Output the (x, y) coordinate of the center of the cell containing the given text.  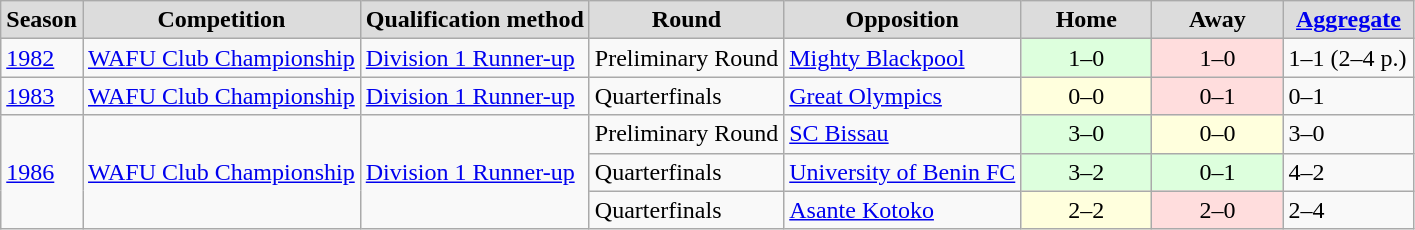
1986 (42, 172)
Home (1086, 20)
4–2 (1348, 172)
Aggregate (1348, 20)
3–2 (1086, 172)
University of Benin FC (902, 172)
1982 (42, 58)
Round (686, 20)
2–0 (1218, 210)
1983 (42, 96)
2–4 (1348, 210)
Great Olympics (902, 96)
Opposition (902, 20)
Away (1218, 20)
Asante Kotoko (902, 210)
1–1 (2–4 p.) (1348, 58)
Competition (221, 20)
2–2 (1086, 210)
Mighty Blackpool (902, 58)
Qualification method (474, 20)
SC Bissau (902, 134)
Season (42, 20)
